Detect which cell encompasses the target text, then output its (X, Y) center coordinate. 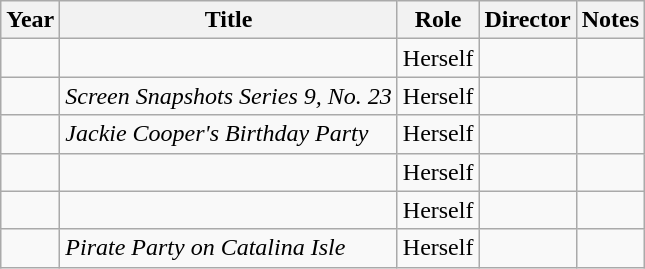
Pirate Party on Catalina Isle (228, 248)
Screen Snapshots Series 9, No. 23 (228, 96)
Year (30, 20)
Notes (610, 20)
Jackie Cooper's Birthday Party (228, 134)
Role (438, 20)
Director (528, 20)
Title (228, 20)
